Pinpoint the cell where the given text exists, returning its (x, y) midpoint coordinate. 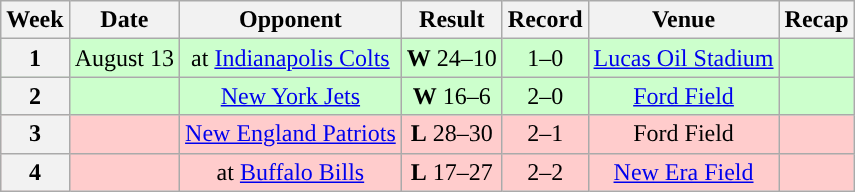
Date (124, 20)
Opponent (291, 20)
W 16–6 (452, 96)
W 24–10 (452, 58)
1 (35, 58)
Record (545, 20)
at Buffalo Bills (291, 172)
1–0 (545, 58)
New England Patriots (291, 134)
L 28–30 (452, 134)
New Era Field (684, 172)
New York Jets (291, 96)
2–0 (545, 96)
at Indianapolis Colts (291, 58)
L 17–27 (452, 172)
Lucas Oil Stadium (684, 58)
Week (35, 20)
August 13 (124, 58)
Result (452, 20)
4 (35, 172)
2 (35, 96)
Venue (684, 20)
2–2 (545, 172)
3 (35, 134)
Recap (816, 20)
2–1 (545, 134)
